Determine the [x, y] coordinate at the center of the cell enclosing the given text.  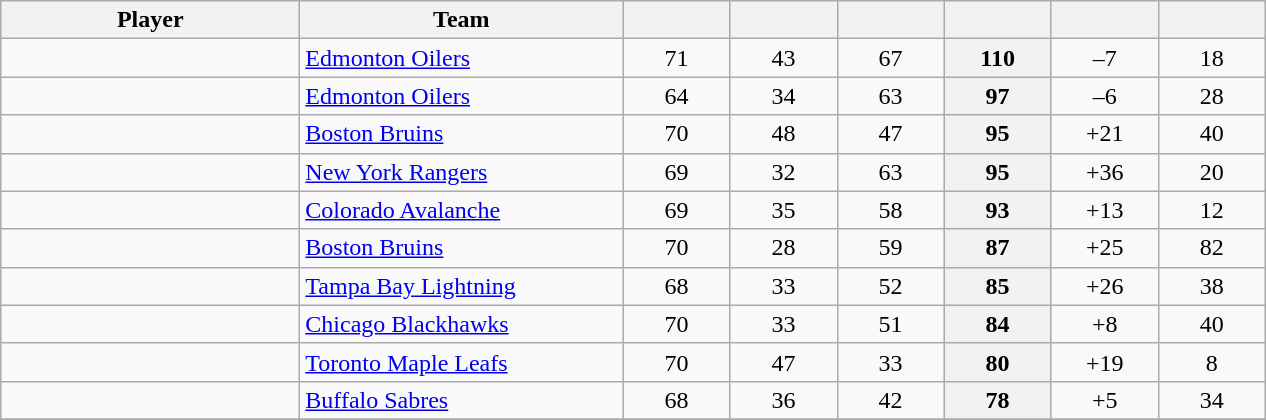
97 [998, 96]
80 [998, 362]
58 [890, 210]
18 [1212, 58]
35 [784, 210]
+5 [1104, 400]
+36 [1104, 172]
+8 [1104, 324]
32 [784, 172]
20 [1212, 172]
84 [998, 324]
Player [150, 20]
12 [1212, 210]
Colorado Avalanche [462, 210]
New York Rangers [462, 172]
85 [998, 286]
–6 [1104, 96]
110 [998, 58]
38 [1212, 286]
87 [998, 248]
52 [890, 286]
+26 [1104, 286]
8 [1212, 362]
+19 [1104, 362]
48 [784, 134]
+21 [1104, 134]
Buffalo Sabres [462, 400]
64 [676, 96]
+25 [1104, 248]
36 [784, 400]
71 [676, 58]
82 [1212, 248]
Chicago Blackhawks [462, 324]
–7 [1104, 58]
Team [462, 20]
78 [998, 400]
+13 [1104, 210]
67 [890, 58]
43 [784, 58]
93 [998, 210]
42 [890, 400]
Tampa Bay Lightning [462, 286]
51 [890, 324]
59 [890, 248]
Toronto Maple Leafs [462, 362]
